Extract the (x, y) coordinate from the center of the cell holding the provided text.  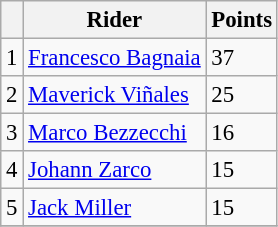
Marco Bezzecchi (114, 133)
Rider (114, 20)
Johann Zarco (114, 170)
Points (242, 20)
37 (242, 58)
1 (12, 58)
4 (12, 170)
Jack Miller (114, 208)
2 (12, 95)
5 (12, 208)
Maverick Viñales (114, 95)
16 (242, 133)
Francesco Bagnaia (114, 58)
3 (12, 133)
25 (242, 95)
